Output the (X, Y) coordinate of the center of the cell containing the given text.  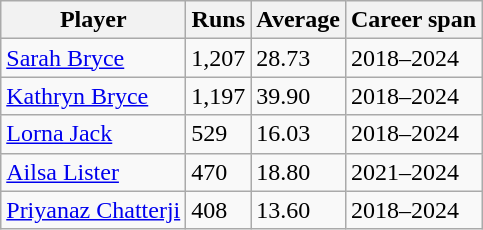
Career span (413, 20)
2021–2024 (413, 172)
Lorna Jack (94, 134)
408 (218, 210)
Runs (218, 20)
Kathryn Bryce (94, 96)
39.90 (298, 96)
Player (94, 20)
Priyanaz Chatterji (94, 210)
Ailsa Lister (94, 172)
13.60 (298, 210)
Sarah Bryce (94, 58)
28.73 (298, 58)
Average (298, 20)
1,207 (218, 58)
18.80 (298, 172)
470 (218, 172)
529 (218, 134)
1,197 (218, 96)
16.03 (298, 134)
